Search for the cell housing the specified text and yield its [X, Y] center coordinate. 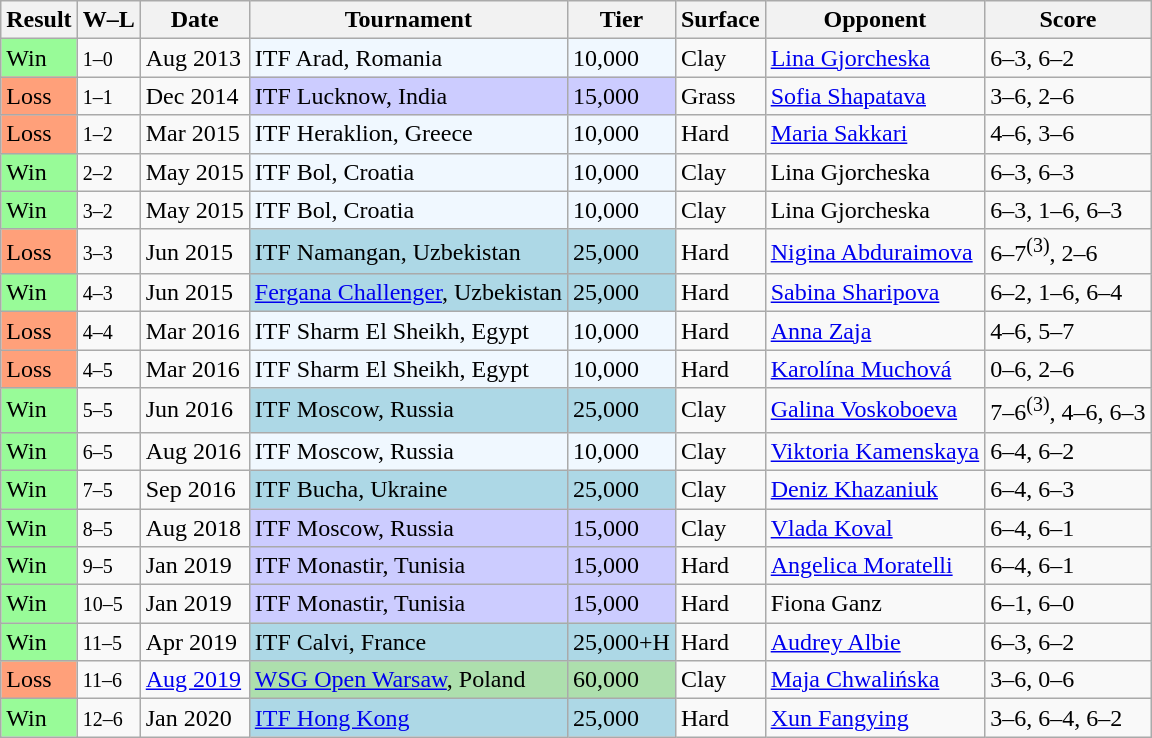
Tier [622, 20]
Aug 2016 [194, 451]
6–7(3), 2–6 [1068, 252]
Apr 2019 [194, 642]
7–6(3), 4–6, 6–3 [1068, 410]
ITF Arad, Romania [408, 58]
11–5 [108, 642]
Opponent [875, 20]
Jan 2020 [194, 718]
Mar 2015 [194, 134]
25,000+H [622, 642]
1–2 [108, 134]
7–5 [108, 489]
Karolína Muchová [875, 369]
Angelica Moratelli [875, 566]
6–4, 6–2 [1068, 451]
4–6, 5–7 [1068, 331]
Anna Zaja [875, 331]
Deniz Khazaniuk [875, 489]
Fiona Ganz [875, 604]
Maja Chwalińska [875, 680]
6–1, 6–0 [1068, 604]
ITF Hong Kong [408, 718]
60,000 [622, 680]
Surface [720, 20]
WSG Open Warsaw, Poland [408, 680]
4–5 [108, 369]
Score [1068, 20]
ITF Heraklion, Greece [408, 134]
Vlada Koval [875, 528]
4–4 [108, 331]
3–2 [108, 210]
0–6, 2–6 [1068, 369]
6–3, 6–3 [1068, 172]
Dec 2014 [194, 96]
3–6, 2–6 [1068, 96]
4–3 [108, 293]
W–L [108, 20]
Galina Voskoboeva [875, 410]
Audrey Albie [875, 642]
4–6, 3–6 [1068, 134]
6–4, 6–3 [1068, 489]
Fergana Challenger, Uzbekistan [408, 293]
6–2, 1–6, 6–4 [1068, 293]
6–3, 1–6, 6–3 [1068, 210]
1–1 [108, 96]
6–5 [108, 451]
ITF Namangan, Uzbekistan [408, 252]
Nigina Abduraimova [875, 252]
Aug 2019 [194, 680]
9–5 [108, 566]
Grass [720, 96]
10–5 [108, 604]
5–5 [108, 410]
Date [194, 20]
ITF Bucha, Ukraine [408, 489]
Jun 2016 [194, 410]
8–5 [108, 528]
ITF Calvi, France [408, 642]
2–2 [108, 172]
Tournament [408, 20]
Aug 2013 [194, 58]
Xun Fangying [875, 718]
Sabina Sharipova [875, 293]
12–6 [108, 718]
Viktoria Kamenskaya [875, 451]
Aug 2018 [194, 528]
Result [39, 20]
Maria Sakkari [875, 134]
3–6, 0–6 [1068, 680]
ITF Lucknow, India [408, 96]
1–0 [108, 58]
11–6 [108, 680]
Sofia Shapatava [875, 96]
3–3 [108, 252]
3–6, 6–4, 6–2 [1068, 718]
Sep 2016 [194, 489]
